Identify which cell holds the provided text, then report its [X, Y] central coordinate. 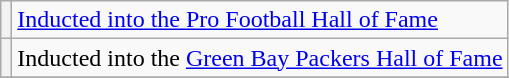
Inducted into the Green Bay Packers Hall of Fame [260, 58]
Inducted into the Pro Football Hall of Fame [260, 20]
